For the text-containing cell, return its midpoint in (x, y) coordinate format. 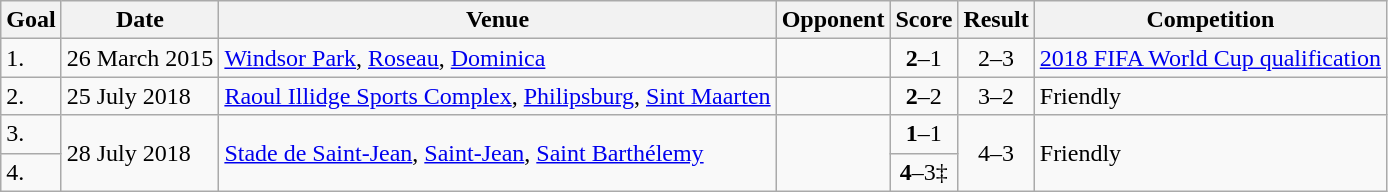
Score (924, 20)
Venue (498, 20)
2–1 (924, 58)
2. (31, 96)
3. (31, 134)
Goal (31, 20)
Competition (1210, 20)
3–2 (996, 96)
2–2 (924, 96)
Opponent (833, 20)
25 July 2018 (140, 96)
4. (31, 172)
4–3‡ (924, 172)
4–3 (996, 153)
Date (140, 20)
Raoul Illidge Sports Complex, Philipsburg, Sint Maarten (498, 96)
Stade de Saint-Jean, Saint-Jean, Saint Barthélemy (498, 153)
Result (996, 20)
2–3 (996, 58)
1. (31, 58)
28 July 2018 (140, 153)
1–1 (924, 134)
Windsor Park, Roseau, Dominica (498, 58)
26 March 2015 (140, 58)
2018 FIFA World Cup qualification (1210, 58)
